Return the (x, y) coordinate for the center point of the cell that contains the specified text.  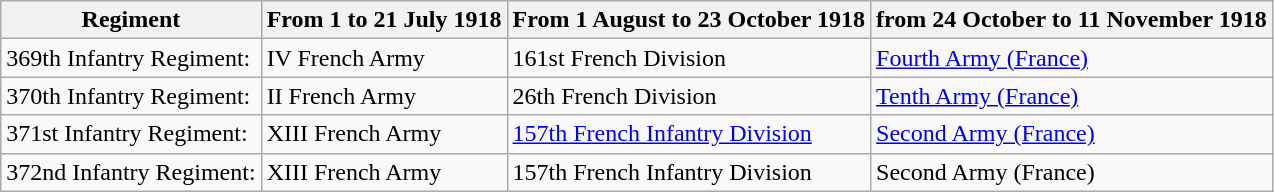
370th Infantry Regiment: (131, 96)
Tenth Army (France) (1072, 96)
IV French Army (384, 58)
from 24 October to 11 November 1918 (1072, 20)
369th Infantry Regiment: (131, 58)
II French Army (384, 96)
371st Infantry Regiment: (131, 134)
Regiment (131, 20)
161st French Division (688, 58)
From 1 August to 23 October 1918 (688, 20)
Fourth Army (France) (1072, 58)
26th French Division (688, 96)
372nd Infantry Regiment: (131, 172)
From 1 to 21 July 1918 (384, 20)
